Extract the (x, y) coordinate from the center of the cell holding the provided text.  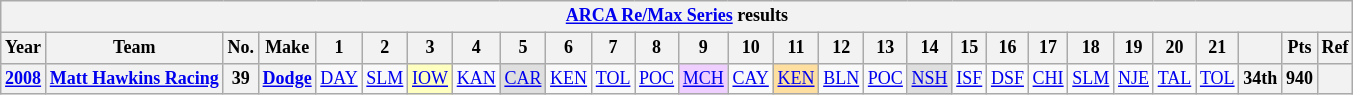
8 (657, 48)
MCH (703, 78)
Matt Hawkins Racing (134, 78)
4 (476, 48)
15 (970, 48)
CAY (750, 78)
No. (240, 48)
9 (703, 48)
21 (1218, 48)
39 (240, 78)
20 (1174, 48)
KAN (476, 78)
ISF (970, 78)
Team (134, 48)
14 (930, 48)
CAR (523, 78)
Year (24, 48)
2 (385, 48)
11 (796, 48)
IOW (430, 78)
DSF (1008, 78)
NSH (930, 78)
3 (430, 48)
13 (886, 48)
NJE (1134, 78)
Pts (1300, 48)
BLN (842, 78)
19 (1134, 48)
Dodge (287, 78)
17 (1048, 48)
940 (1300, 78)
1 (339, 48)
TAL (1174, 78)
5 (523, 48)
7 (612, 48)
ARCA Re/Max Series results (677, 16)
DAY (339, 78)
Make (287, 48)
Ref (1335, 48)
18 (1091, 48)
12 (842, 48)
CHI (1048, 78)
10 (750, 48)
16 (1008, 48)
34th (1260, 78)
6 (569, 48)
2008 (24, 78)
